Extract the [X, Y] coordinate from the center of the cell holding the provided text.  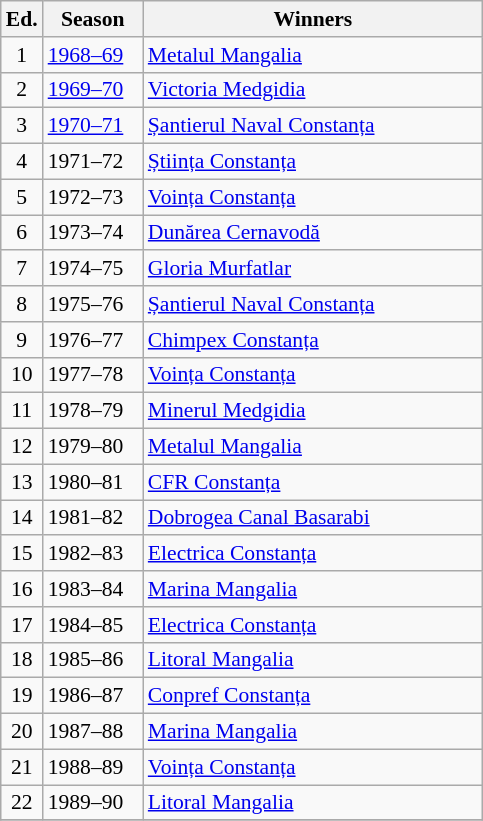
1971–72 [93, 162]
1976–77 [93, 340]
1980–81 [93, 482]
Minerul Medgidia [313, 411]
1977–78 [93, 375]
Chimpex Constanța [313, 340]
6 [22, 233]
Season [93, 19]
1983–84 [93, 589]
1989–90 [93, 803]
17 [22, 625]
7 [22, 269]
5 [22, 197]
1979–80 [93, 447]
2 [22, 90]
1985–86 [93, 660]
3 [22, 126]
9 [22, 340]
Victoria Medgidia [313, 90]
1978–79 [93, 411]
Winners [313, 19]
22 [22, 803]
1988–89 [93, 767]
11 [22, 411]
Dunărea Cernavodă [313, 233]
14 [22, 518]
20 [22, 732]
19 [22, 696]
12 [22, 447]
1982–83 [93, 554]
1 [22, 55]
8 [22, 304]
1975–76 [93, 304]
Dobrogea Canal Basarabi [313, 518]
CFR Constanța [313, 482]
Știința Constanța [313, 162]
1987–88 [93, 732]
15 [22, 554]
Gloria Murfatlar [313, 269]
21 [22, 767]
1972–73 [93, 197]
1981–82 [93, 518]
1974–75 [93, 269]
4 [22, 162]
Ed. [22, 19]
1968–69 [93, 55]
18 [22, 660]
1969–70 [93, 90]
1973–74 [93, 233]
Conpref Constanța [313, 696]
10 [22, 375]
16 [22, 589]
1986–87 [93, 696]
1970–71 [93, 126]
1984–85 [93, 625]
13 [22, 482]
